Detect which cell encompasses the target text, then output its [x, y] center coordinate. 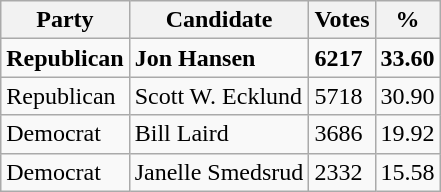
Votes [342, 20]
Candidate [219, 20]
19.92 [408, 134]
33.60 [408, 58]
2332 [342, 172]
Bill Laird [219, 134]
30.90 [408, 96]
15.58 [408, 172]
Jon Hansen [219, 58]
6217 [342, 58]
Party [65, 20]
5718 [342, 96]
3686 [342, 134]
Janelle Smedsrud [219, 172]
Scott W. Ecklund [219, 96]
% [408, 20]
